Identify which cell holds the provided text, then report its (x, y) central coordinate. 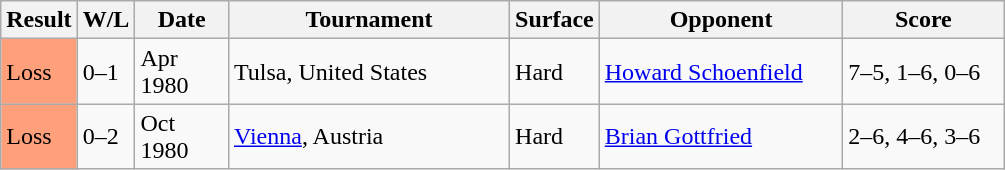
0–1 (106, 72)
Tournament (368, 20)
Apr 1980 (182, 72)
2–6, 4–6, 3–6 (924, 136)
Opponent (721, 20)
Brian Gottfried (721, 136)
Vienna, Austria (368, 136)
Date (182, 20)
Score (924, 20)
Surface (555, 20)
Howard Schoenfield (721, 72)
0–2 (106, 136)
7–5, 1–6, 0–6 (924, 72)
W/L (106, 20)
Tulsa, United States (368, 72)
Oct 1980 (182, 136)
Result (39, 20)
